Locate the cell with the specified text and output its [X, Y] center coordinate. 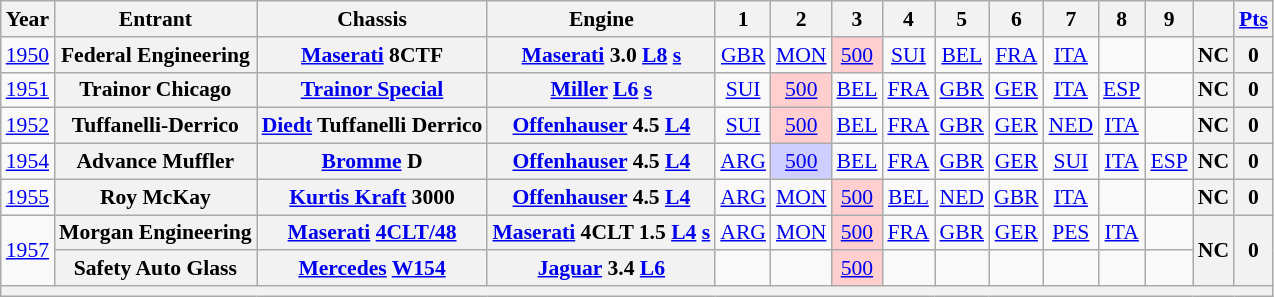
Trainor Special [372, 90]
Roy McKay [156, 197]
Maserati 4CLT/48 [372, 233]
Maserati 8CTF [372, 55]
Maserati 3.0 L8 s [601, 55]
6 [1016, 19]
Entrant [156, 19]
2 [802, 19]
Morgan Engineering [156, 233]
7 [1071, 19]
Year [28, 19]
Diedt Tuffanelli Derrico [372, 126]
1954 [28, 162]
5 [962, 19]
1952 [28, 126]
Advance Muffler [156, 162]
Trainor Chicago [156, 90]
Safety Auto Glass [156, 269]
Pts [1254, 19]
Federal Engineering [156, 55]
8 [1122, 19]
1951 [28, 90]
3 [856, 19]
Maserati 4CLT 1.5 L4 s [601, 233]
Miller L6 s [601, 90]
Mercedes W154 [372, 269]
Tuffanelli-Derrico [156, 126]
1955 [28, 197]
Chassis [372, 19]
Bromme D [372, 162]
Engine [601, 19]
1957 [28, 250]
1950 [28, 55]
Kurtis Kraft 3000 [372, 197]
PES [1071, 233]
9 [1168, 19]
4 [908, 19]
1 [743, 19]
Jaguar 3.4 L6 [601, 269]
